Provide the (x, y) coordinate of the cell's center where the given text is located.  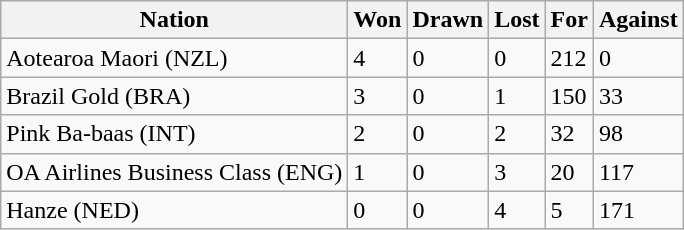
Hanze (NED) (174, 210)
Brazil Gold (BRA) (174, 96)
For (569, 20)
Nation (174, 20)
212 (569, 58)
Drawn (448, 20)
Against (638, 20)
171 (638, 210)
Won (378, 20)
117 (638, 172)
Lost (517, 20)
98 (638, 134)
OA Airlines Business Class (ENG) (174, 172)
Pink Ba-baas (INT) (174, 134)
33 (638, 96)
20 (569, 172)
150 (569, 96)
Aotearoa Maori (NZL) (174, 58)
32 (569, 134)
5 (569, 210)
